Locate the cell with the specified text and output its (x, y) center coordinate. 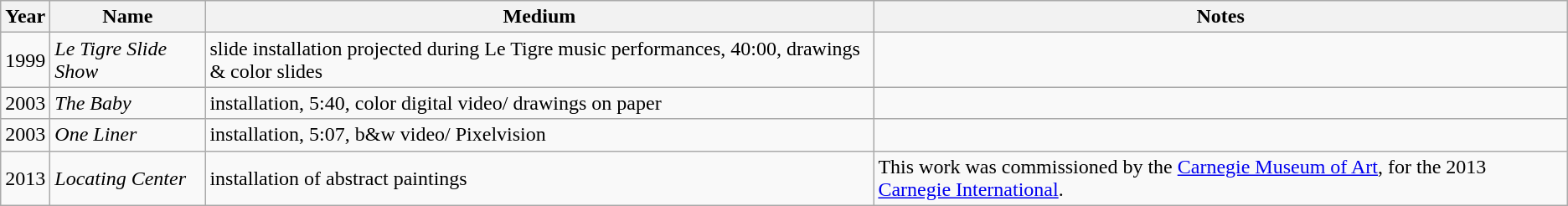
One Liner (127, 135)
Name (127, 17)
Locating Center (127, 178)
This work was commissioned by the Carnegie Museum of Art, for the 2013 Carnegie International. (1220, 178)
Year (25, 17)
The Baby (127, 103)
installation of abstract paintings (539, 178)
installation, 5:40, color digital video/ drawings on paper (539, 103)
1999 (25, 60)
Medium (539, 17)
slide installation projected during Le Tigre music performances, 40:00, drawings & color slides (539, 60)
Notes (1220, 17)
2013 (25, 178)
Le Tigre Slide Show (127, 60)
installation, 5:07, b&w video/ Pixelvision (539, 135)
